Detect which cell encompasses the target text, then output its (x, y) center coordinate. 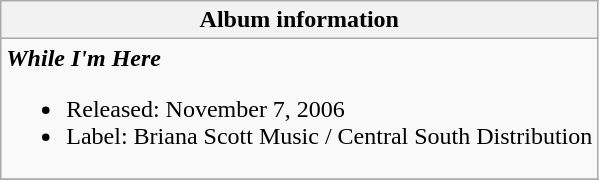
Album information (300, 20)
While I'm HereReleased: November 7, 2006Label: Briana Scott Music / Central South Distribution (300, 109)
